Output the [x, y] coordinate of the center of the cell containing the given text.  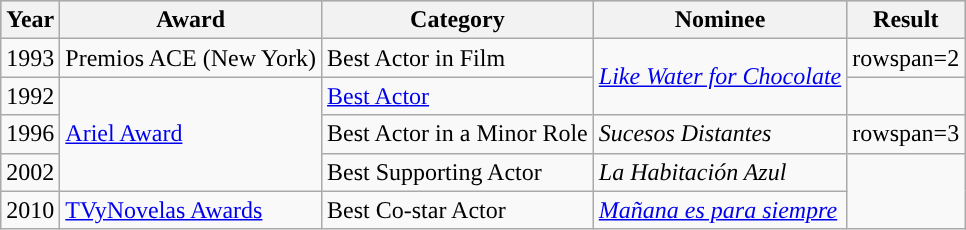
Best Actor [458, 96]
TVyNovelas Awards [191, 210]
Best Co-star Actor [458, 210]
Year [30, 20]
Best Actor in a Minor Role [458, 134]
1996 [30, 134]
rowspan=2 [906, 58]
La Habitación Azul [720, 172]
Nominee [720, 20]
Award [191, 20]
Premios ACE (New York) [191, 58]
Ariel Award [191, 134]
Category [458, 20]
Best Supporting Actor [458, 172]
Like Water for Chocolate [720, 77]
Mañana es para siempre [720, 210]
Result [906, 20]
2010 [30, 210]
Sucesos Distantes [720, 134]
2002 [30, 172]
1993 [30, 58]
1992 [30, 96]
rowspan=3 [906, 134]
Best Actor in Film [458, 58]
